Pinpoint the cell where the given text exists, returning its (x, y) midpoint coordinate. 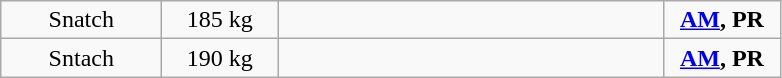
190 kg (220, 58)
Snatch (82, 20)
Sntach (82, 58)
185 kg (220, 20)
